Return [X, Y] of the center of cell containing provided text 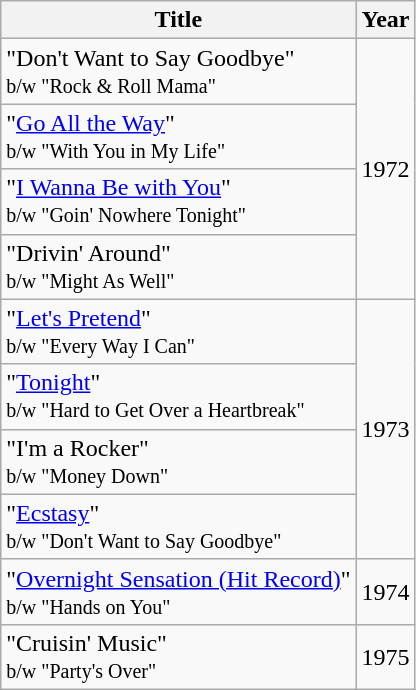
"I Wanna Be with You"b/w "Goin' Nowhere Tonight" [178, 202]
"Ecstasy"b/w "Don't Want to Say Goodbye" [178, 526]
Title [178, 20]
"Cruisin' Music"b/w "Party's Over" [178, 656]
"Go All the Way"b/w "With You in My Life" [178, 136]
Year [386, 20]
1972 [386, 169]
1973 [386, 429]
"Don't Want to Say Goodbye"b/w "Rock & Roll Mama" [178, 72]
"Tonight"b/w "Hard to Get Over a Heartbreak" [178, 396]
1975 [386, 656]
"Overnight Sensation (Hit Record)"b/w "Hands on You" [178, 592]
"Let's Pretend"b/w "Every Way I Can" [178, 332]
"Drivin' Around"b/w "Might As Well" [178, 266]
"I'm a Rocker"b/w "Money Down" [178, 462]
1974 [386, 592]
